Return [X, Y] of the center of cell containing provided text 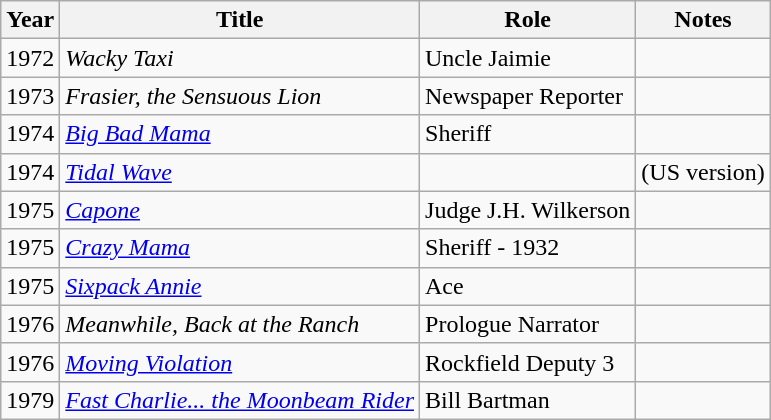
Notes [703, 20]
Sheriff [528, 134]
Bill Bartman [528, 400]
Title [240, 20]
Moving Violation [240, 362]
Uncle Jaimie [528, 58]
Fast Charlie... the Moonbeam Rider [240, 400]
Sixpack Annie [240, 286]
Year [30, 20]
Meanwhile, Back at the Ranch [240, 324]
Frasier, the Sensuous Lion [240, 96]
Rockfield Deputy 3 [528, 362]
1979 [30, 400]
Sheriff - 1932 [528, 248]
Judge J.H. Wilkerson [528, 210]
Newspaper Reporter [528, 96]
Ace [528, 286]
Capone [240, 210]
(US version) [703, 172]
Prologue Narrator [528, 324]
Tidal Wave [240, 172]
1973 [30, 96]
Wacky Taxi [240, 58]
Crazy Mama [240, 248]
1972 [30, 58]
Role [528, 20]
Big Bad Mama [240, 134]
